Pinpoint the cell where the given text exists, returning its (x, y) midpoint coordinate. 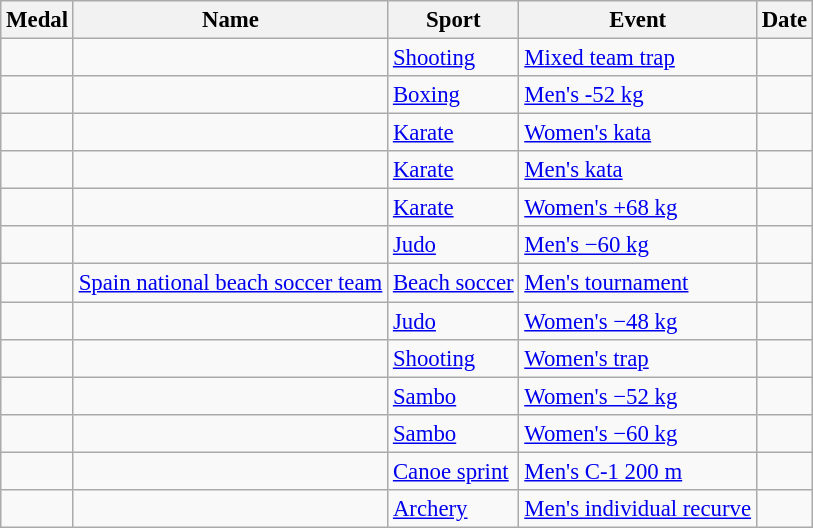
Date (784, 20)
Women's trap (638, 358)
Boxing (454, 95)
Sport (454, 20)
Archery (454, 509)
Men's −60 kg (638, 245)
Women's −48 kg (638, 321)
Women's +68 kg (638, 208)
Men's -52 kg (638, 95)
Beach soccer (454, 283)
Women's −60 kg (638, 433)
Men's kata (638, 170)
Women's kata (638, 133)
Men's tournament (638, 283)
Women's −52 kg (638, 396)
Mixed team trap (638, 58)
Medal (38, 20)
Men's C-1 200 m (638, 471)
Name (230, 20)
Canoe sprint (454, 471)
Event (638, 20)
Men's individual recurve (638, 509)
Spain national beach soccer team (230, 283)
